Locate the cell with the specified text and output its [x, y] center coordinate. 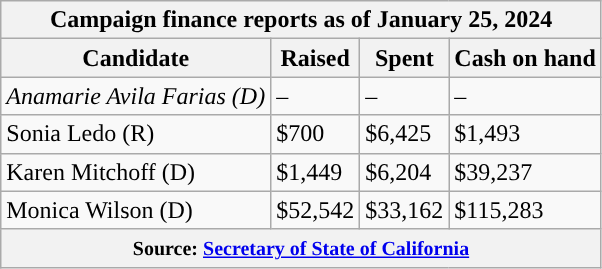
$1,449 [316, 172]
Anamarie Avila Farias (D) [136, 96]
Spent [404, 58]
$39,237 [525, 172]
Monica Wilson (D) [136, 210]
$115,283 [525, 210]
$1,493 [525, 134]
$6,204 [404, 172]
$52,542 [316, 210]
$700 [316, 134]
$6,425 [404, 134]
$33,162 [404, 210]
Candidate [136, 58]
Raised [316, 58]
Source: Secretary of State of California [302, 248]
Sonia Ledo (R) [136, 134]
Campaign finance reports as of January 25, 2024 [302, 20]
Cash on hand [525, 58]
Karen Mitchoff (D) [136, 172]
